Search for the cell housing the specified text and yield its (X, Y) center coordinate. 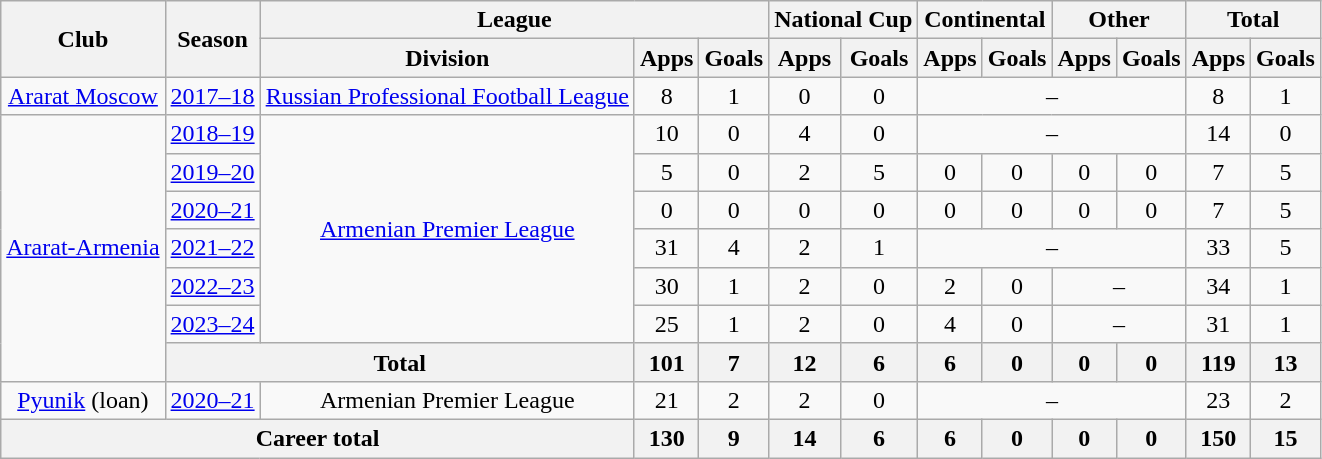
23 (1218, 400)
Ararat-Armenia (83, 248)
2017–18 (212, 96)
2018–19 (212, 134)
9 (734, 438)
150 (1218, 438)
Russian Professional Football League (447, 96)
10 (666, 134)
2021–22 (212, 248)
12 (805, 362)
30 (666, 286)
21 (666, 400)
2019–20 (212, 172)
119 (1218, 362)
Pyunik (loan) (83, 400)
Ararat Moscow (83, 96)
Division (447, 58)
Continental (985, 20)
34 (1218, 286)
Other (1119, 20)
15 (1286, 438)
2023–24 (212, 324)
League (514, 20)
101 (666, 362)
13 (1286, 362)
Club (83, 39)
130 (666, 438)
2022–23 (212, 286)
Career total (318, 438)
National Cup (844, 20)
33 (1218, 248)
Season (212, 39)
25 (666, 324)
